From the cell containing the given text, extract its center point as [x, y] coordinate. 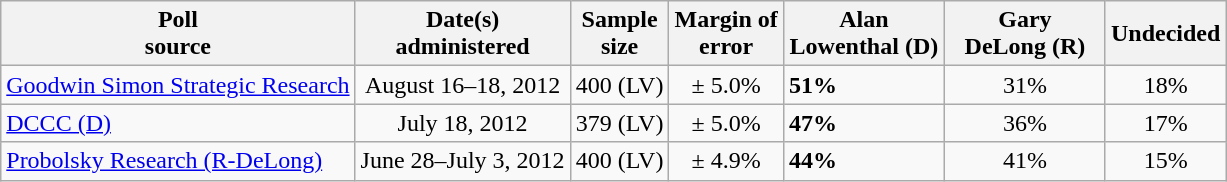
36% [1024, 123]
Probolsky Research (R-DeLong) [178, 161]
Date(s)administered [462, 34]
August 16–18, 2012 [462, 85]
Pollsource [178, 34]
Undecided [1165, 34]
41% [1024, 161]
15% [1165, 161]
June 28–July 3, 2012 [462, 161]
Margin oferror [726, 34]
Samplesize [620, 34]
DCCC (D) [178, 123]
51% [864, 85]
31% [1024, 85]
44% [864, 161]
AlanLowenthal (D) [864, 34]
17% [1165, 123]
47% [864, 123]
GaryDeLong (R) [1024, 34]
Goodwin Simon Strategic Research [178, 85]
July 18, 2012 [462, 123]
18% [1165, 85]
± 4.9% [726, 161]
379 (LV) [620, 123]
